Output the [X, Y] coordinate of the center of the cell containing the given text.  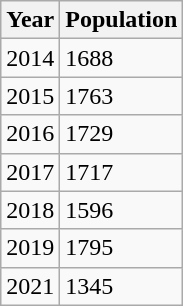
1717 [122, 172]
1729 [122, 134]
2014 [30, 58]
1596 [122, 210]
1688 [122, 58]
Year [30, 20]
2018 [30, 210]
2015 [30, 96]
2016 [30, 134]
1763 [122, 96]
Population [122, 20]
1345 [122, 286]
1795 [122, 248]
2019 [30, 248]
2017 [30, 172]
2021 [30, 286]
